Search for the cell housing the specified text and yield its (x, y) center coordinate. 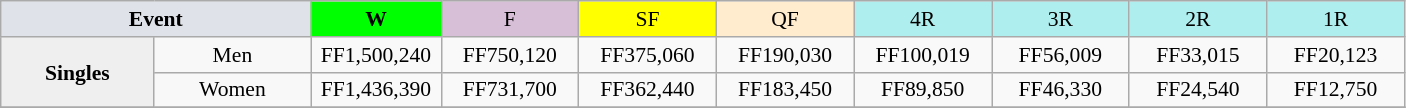
FF750,120 (510, 55)
FF20,123 (1336, 55)
Men (232, 55)
FF183,450 (785, 90)
W (376, 19)
FF731,700 (510, 90)
FF56,009 (1061, 55)
FF362,440 (648, 90)
1R (1336, 19)
FF12,750 (1336, 90)
3R (1061, 19)
FF100,019 (923, 55)
FF33,015 (1198, 55)
FF1,500,240 (376, 55)
FF46,330 (1061, 90)
Women (232, 90)
FF89,850 (923, 90)
SF (648, 19)
Singles (78, 72)
Event (156, 19)
FF1,436,390 (376, 90)
FF190,030 (785, 55)
QF (785, 19)
4R (923, 19)
F (510, 19)
FF375,060 (648, 55)
2R (1198, 19)
FF24,540 (1198, 90)
